Return the (x, y) coordinate for the center point of the cell that contains the specified text.  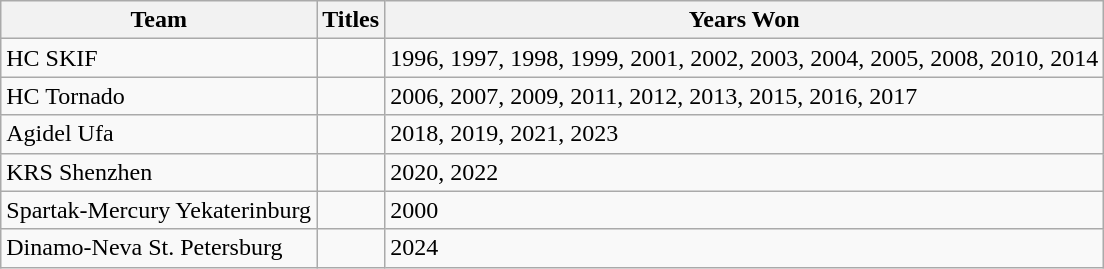
2006, 2007, 2009, 2011, 2012, 2013, 2015, 2016, 2017 (744, 96)
HC SKIF (159, 58)
Titles (351, 20)
Spartak-Mercury Yekaterinburg (159, 210)
Team (159, 20)
Dinamo-Neva St. Petersburg (159, 248)
2018, 2019, 2021, 2023 (744, 134)
2024 (744, 248)
Years Won (744, 20)
1996, 1997, 1998, 1999, 2001, 2002, 2003, 2004, 2005, 2008, 2010, 2014 (744, 58)
2000 (744, 210)
HC Tornado (159, 96)
KRS Shenzhen (159, 172)
Agidel Ufa (159, 134)
2020, 2022 (744, 172)
